Capture the cell that displays the provided text and extract its [X, Y] central coordinate. 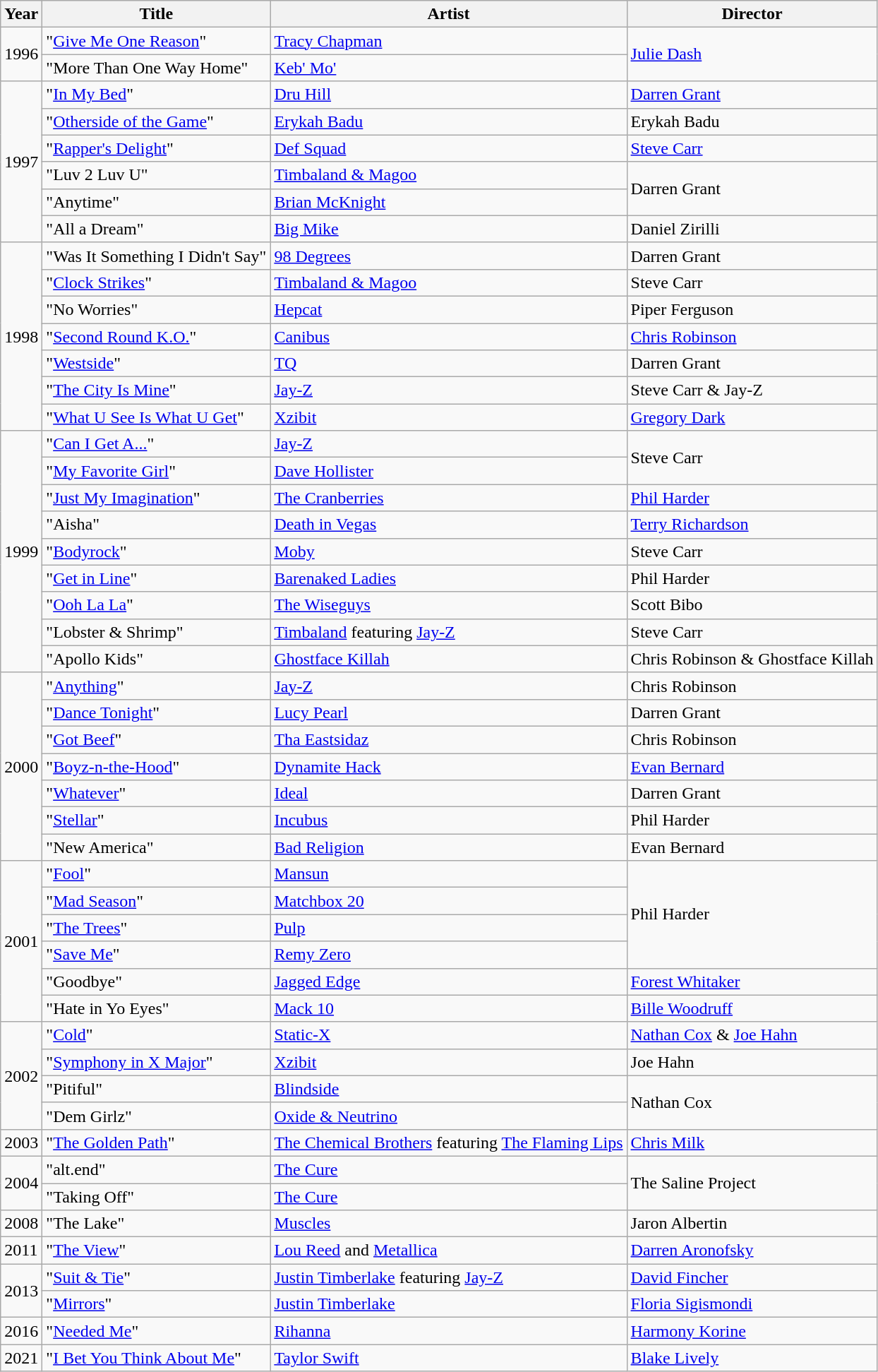
"New America" [157, 847]
"The Lake" [157, 1224]
Hepcat [449, 309]
Incubus [449, 821]
"Second Round K.O." [157, 337]
2021 [21, 1358]
1999 [21, 552]
David Fincher [752, 1277]
"The City Is Mine" [157, 390]
Director [752, 14]
TQ [449, 364]
"Got Beef" [157, 739]
Mansun [449, 874]
98 Degrees [449, 256]
"Stellar" [157, 821]
Blindside [449, 1089]
Piper Ferguson [752, 309]
Forest Whitaker [752, 982]
"Ooh La La" [157, 605]
Taylor Swift [449, 1358]
Big Mike [449, 229]
2001 [21, 941]
Moby [449, 551]
"Bodyrock" [157, 551]
Dave Hollister [449, 471]
"Anytime" [157, 202]
2003 [21, 1143]
Floria Sigismondi [752, 1304]
2002 [21, 1075]
Joe Hahn [752, 1062]
Daniel Zirilli [752, 229]
Rihanna [449, 1331]
Canibus [449, 337]
"More Than One Way Home" [157, 68]
"Rapper's Delight" [157, 148]
Julie Dash [752, 54]
Justin Timberlake featuring Jay-Z [449, 1277]
Jagged Edge [449, 982]
"Mad Season" [157, 901]
Terry Richardson [752, 525]
"Whatever" [157, 794]
Darren Aronofsky [752, 1251]
"What U See Is What U Get" [157, 417]
"Dem Girlz" [157, 1116]
"Taking Off" [157, 1197]
Harmony Korine [752, 1331]
1996 [21, 54]
Dru Hill [449, 95]
Barenaked Ladies [449, 578]
The Saline Project [752, 1183]
"Symphony in X Major" [157, 1062]
Blake Lively [752, 1358]
"Goodbye" [157, 982]
Jaron Albertin [752, 1224]
Chris Robinson & Ghostface Killah [752, 659]
Pulp [449, 928]
"The Trees" [157, 928]
"In My Bed" [157, 95]
The Cranberries [449, 498]
Ideal [449, 794]
"alt.end" [157, 1169]
Static-X [449, 1035]
Timbaland featuring Jay-Z [449, 632]
"Cold" [157, 1035]
Bad Religion [449, 847]
"Can I Get A..." [157, 444]
Ghostface Killah [449, 659]
"Needed Me" [157, 1331]
"Otherside of the Game" [157, 121]
Keb' Mo' [449, 68]
Artist [449, 14]
"Apollo Kids" [157, 659]
1997 [21, 162]
"Lobster & Shrimp" [157, 632]
"Aisha" [157, 525]
"Just My Imagination" [157, 498]
1998 [21, 336]
2008 [21, 1224]
"My Favorite Girl" [157, 471]
"Dance Tonight" [157, 712]
"Give Me One Reason" [157, 41]
"Get in Line" [157, 578]
"I Bet You Think About Me" [157, 1358]
Matchbox 20 [449, 901]
The Wiseguys [449, 605]
Year [21, 14]
"Mirrors" [157, 1304]
"Hate in Yo Eyes" [157, 1008]
Tracy Chapman [449, 41]
"The Golden Path" [157, 1143]
Muscles [449, 1224]
2016 [21, 1331]
Oxide & Neutrino [449, 1116]
"Save Me" [157, 955]
"Anything" [157, 686]
"All a Dream" [157, 229]
Scott Bibo [752, 605]
Bille Woodruff [752, 1008]
Justin Timberlake [449, 1304]
Death in Vegas [449, 525]
2000 [21, 766]
Def Squad [449, 148]
Title [157, 14]
Brian McKnight [449, 202]
"Boyz-n-the-Hood" [157, 766]
2011 [21, 1251]
"Fool" [157, 874]
"Luv 2 Luv U" [157, 175]
Dynamite Hack [449, 766]
"Westside" [157, 364]
Remy Zero [449, 955]
Mack 10 [449, 1008]
Gregory Dark [752, 417]
2004 [21, 1183]
Lou Reed and Metallica [449, 1251]
Steve Carr & Jay-Z [752, 390]
"Pitiful" [157, 1089]
2013 [21, 1291]
"Suit & Tie" [157, 1277]
"Clock Strikes" [157, 282]
Chris Milk [752, 1143]
"Was It Something I Didn't Say" [157, 256]
The Chemical Brothers featuring The Flaming Lips [449, 1143]
Nathan Cox & Joe Hahn [752, 1035]
"No Worries" [157, 309]
Tha Eastsidaz [449, 739]
"The View" [157, 1251]
Nathan Cox [752, 1102]
Lucy Pearl [449, 712]
